Determine the [x, y] coordinate at the center of the cell enclosing the given text.  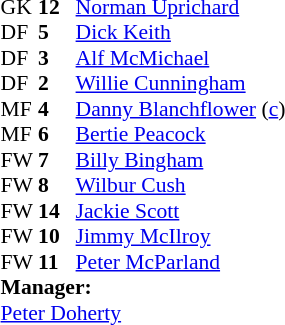
14 [57, 211]
2 [57, 83]
7 [57, 160]
4 [57, 109]
3 [57, 58]
10 [57, 237]
11 [57, 262]
8 [57, 185]
5 [57, 33]
6 [57, 135]
